Identify which cell holds the provided text, then report its (x, y) central coordinate. 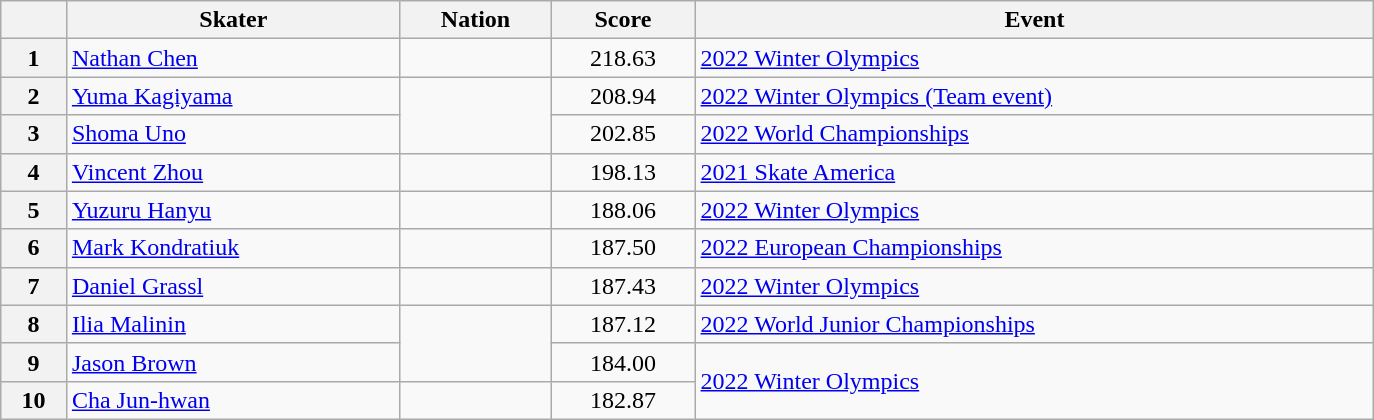
208.94 (623, 96)
182.87 (623, 400)
Jason Brown (233, 362)
2022 Winter Olympics (Team event) (1034, 96)
2022 World Junior Championships (1034, 324)
2 (34, 96)
7 (34, 286)
9 (34, 362)
198.13 (623, 172)
4 (34, 172)
Event (1034, 20)
2022 World Championships (1034, 134)
Nation (476, 20)
Vincent Zhou (233, 172)
5 (34, 210)
187.50 (623, 248)
Score (623, 20)
188.06 (623, 210)
1 (34, 58)
Shoma Uno (233, 134)
Ilia Malinin (233, 324)
Cha Jun-hwan (233, 400)
Yuzuru Hanyu (233, 210)
2021 Skate America (1034, 172)
8 (34, 324)
202.85 (623, 134)
10 (34, 400)
Nathan Chen (233, 58)
Daniel Grassl (233, 286)
218.63 (623, 58)
Yuma Kagiyama (233, 96)
187.12 (623, 324)
6 (34, 248)
187.43 (623, 286)
2022 European Championships (1034, 248)
Skater (233, 20)
184.00 (623, 362)
Mark Kondratiuk (233, 248)
3 (34, 134)
